Identify which cell holds the provided text, then report its (X, Y) central coordinate. 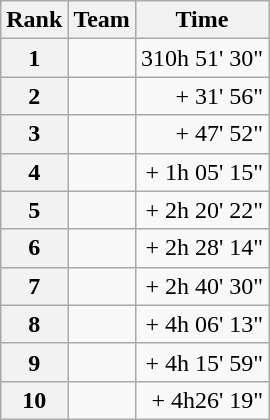
310h 51' 30" (202, 58)
+ 2h 20' 22" (202, 210)
6 (34, 248)
+ 2h 40' 30" (202, 286)
8 (34, 324)
+ 31' 56" (202, 96)
+ 4h 06' 13" (202, 324)
4 (34, 172)
Team (102, 20)
5 (34, 210)
10 (34, 400)
+ 47' 52" (202, 134)
+ 1h 05' 15" (202, 172)
+ 2h 28' 14" (202, 248)
7 (34, 286)
3 (34, 134)
+ 4h 15' 59" (202, 362)
2 (34, 96)
Time (202, 20)
+ 4h26' 19" (202, 400)
Rank (34, 20)
9 (34, 362)
1 (34, 58)
